Return the [X, Y] coordinate for the center point of the cell that contains the specified text.  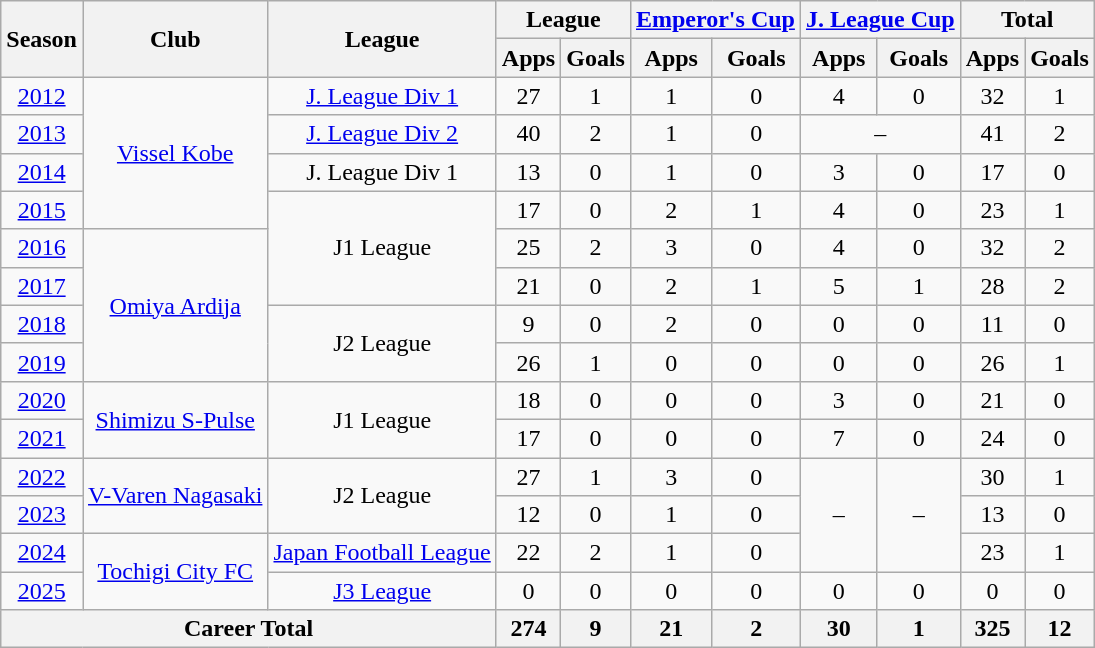
Shimizu S-Pulse [174, 419]
7 [838, 438]
J. League Cup [880, 20]
41 [992, 134]
Club [174, 39]
2023 [42, 515]
Season [42, 39]
325 [992, 629]
24 [992, 438]
Japan Football League [382, 553]
2015 [42, 210]
25 [528, 248]
Omiya Ardija [174, 305]
28 [992, 286]
274 [528, 629]
22 [528, 553]
2012 [42, 96]
2018 [42, 324]
2014 [42, 172]
Emperor's Cup [715, 20]
Total [1027, 20]
2022 [42, 477]
2017 [42, 286]
2019 [42, 362]
2025 [42, 591]
Career Total [249, 629]
11 [992, 324]
2021 [42, 438]
2013 [42, 134]
V-Varen Nagasaki [174, 496]
J3 League [382, 591]
40 [528, 134]
2024 [42, 553]
5 [838, 286]
Tochigi City FC [174, 572]
2016 [42, 248]
J. League Div 2 [382, 134]
2020 [42, 400]
Vissel Kobe [174, 153]
18 [528, 400]
